Capture the cell that displays the provided text and extract its (X, Y) central coordinate. 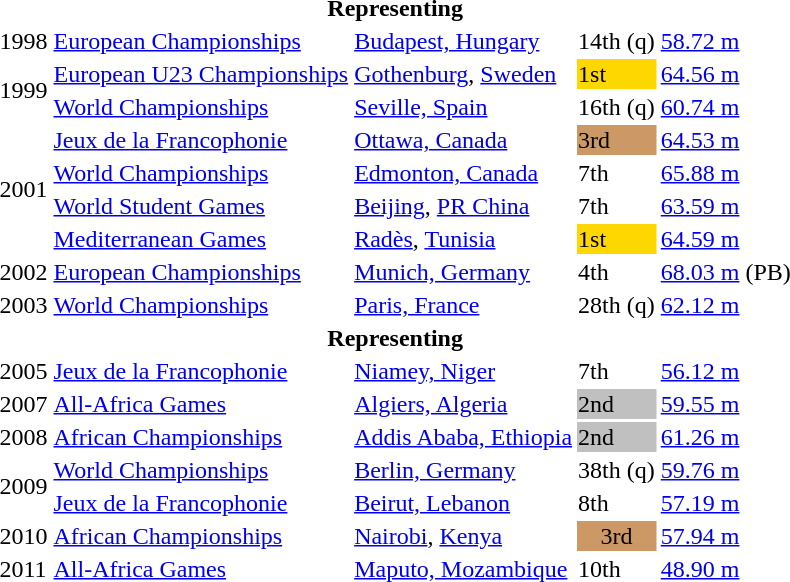
Seville, Spain (464, 107)
Nairobi, Kenya (464, 536)
38th (q) (617, 470)
4th (617, 272)
Niamey, Niger (464, 371)
14th (q) (617, 41)
Paris, France (464, 305)
Munich, Germany (464, 272)
28th (q) (617, 305)
16th (q) (617, 107)
Addis Ababa, Ethiopia (464, 437)
Budapest, Hungary (464, 41)
World Student Games (201, 206)
Algiers, Algeria (464, 404)
8th (617, 503)
Gothenburg, Sweden (464, 74)
Mediterranean Games (201, 239)
Berlin, Germany (464, 470)
Ottawa, Canada (464, 140)
European U23 Championships (201, 74)
Beirut, Lebanon (464, 503)
Edmonton, Canada (464, 173)
Radès, Tunisia (464, 239)
All-Africa Games (201, 404)
Beijing, PR China (464, 206)
